Provide the (x, y) coordinate of the cell's center where the given text is located.  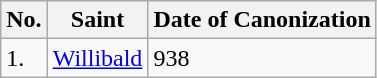
Date of Canonization (262, 20)
938 (262, 58)
Saint (98, 20)
1. (24, 58)
No. (24, 20)
Willibald (98, 58)
